Detect which cell encompasses the target text, then output its (x, y) center coordinate. 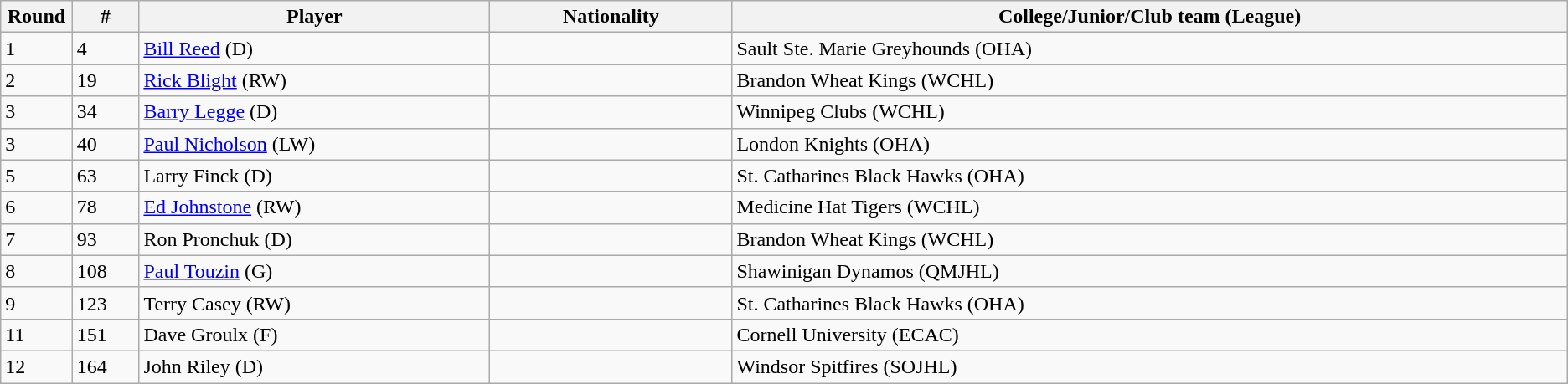
19 (106, 80)
Rick Blight (RW) (315, 80)
Bill Reed (D) (315, 49)
93 (106, 239)
Dave Groulx (F) (315, 335)
Terry Casey (RW) (315, 303)
Larry Finck (D) (315, 176)
151 (106, 335)
5 (37, 176)
Barry Legge (D) (315, 112)
123 (106, 303)
1 (37, 49)
# (106, 17)
Ed Johnstone (RW) (315, 207)
6 (37, 207)
Shawinigan Dynamos (QMJHL) (1149, 271)
Paul Touzin (G) (315, 271)
Medicine Hat Tigers (WCHL) (1149, 207)
164 (106, 366)
9 (37, 303)
Windsor Spitfires (SOJHL) (1149, 366)
11 (37, 335)
Cornell University (ECAC) (1149, 335)
Winnipeg Clubs (WCHL) (1149, 112)
7 (37, 239)
40 (106, 144)
Round (37, 17)
8 (37, 271)
108 (106, 271)
Player (315, 17)
Sault Ste. Marie Greyhounds (OHA) (1149, 49)
John Riley (D) (315, 366)
College/Junior/Club team (League) (1149, 17)
London Knights (OHA) (1149, 144)
63 (106, 176)
12 (37, 366)
Ron Pronchuk (D) (315, 239)
Nationality (611, 17)
4 (106, 49)
34 (106, 112)
2 (37, 80)
78 (106, 207)
Paul Nicholson (LW) (315, 144)
